Provide the [x, y] coordinate of the cell's center where the given text is located.  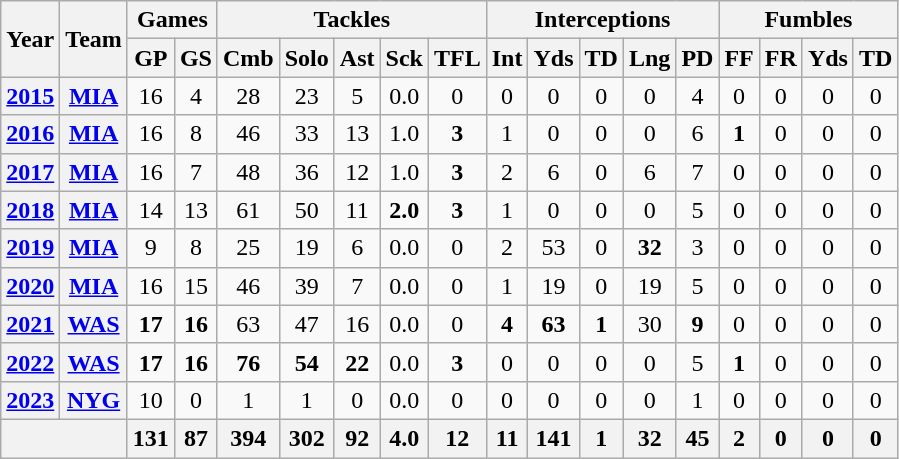
36 [306, 172]
2020 [30, 286]
2018 [30, 210]
302 [306, 438]
92 [357, 438]
10 [150, 400]
Lng [649, 58]
Team [94, 39]
45 [698, 438]
Int [507, 58]
2017 [30, 172]
54 [306, 362]
131 [150, 438]
NYG [94, 400]
2022 [30, 362]
22 [357, 362]
2.0 [404, 210]
50 [306, 210]
394 [248, 438]
47 [306, 324]
Interceptions [602, 20]
Fumbles [808, 20]
2021 [30, 324]
33 [306, 134]
Tackles [352, 20]
PD [698, 58]
FR [780, 58]
Solo [306, 58]
28 [248, 96]
39 [306, 286]
25 [248, 248]
FF [739, 58]
15 [196, 286]
GS [196, 58]
61 [248, 210]
Cmb [248, 58]
2015 [30, 96]
TFL [457, 58]
GP [150, 58]
Games [172, 20]
2023 [30, 400]
2016 [30, 134]
141 [554, 438]
14 [150, 210]
30 [649, 324]
2019 [30, 248]
23 [306, 96]
Sck [404, 58]
4.0 [404, 438]
87 [196, 438]
53 [554, 248]
Year [30, 39]
76 [248, 362]
48 [248, 172]
Ast [357, 58]
